From the cell containing the given text, extract its center point as (x, y) coordinate. 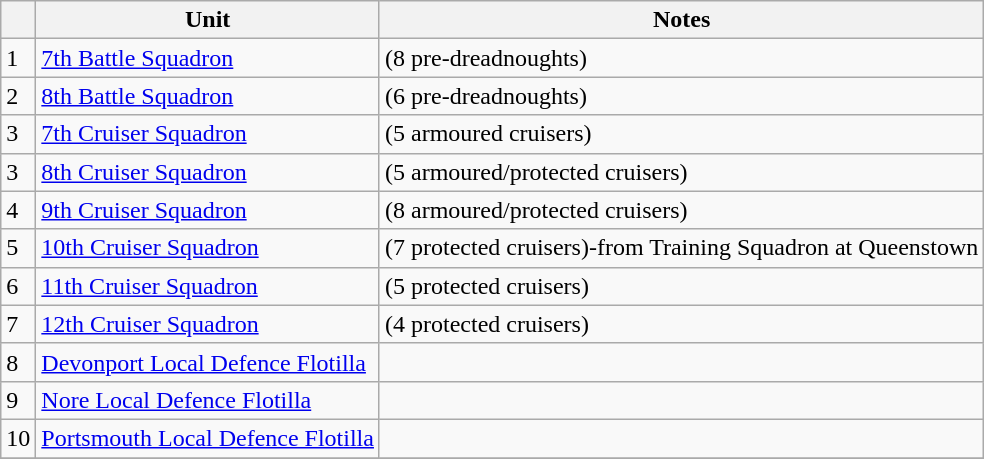
12th Cruiser Squadron (208, 324)
9th Cruiser Squadron (208, 210)
(5 armoured cruisers) (681, 134)
4 (18, 210)
(5 armoured/protected cruisers) (681, 172)
(4 protected cruisers) (681, 324)
8th Battle Squadron (208, 96)
Nore Local Defence Flotilla (208, 400)
11th Cruiser Squadron (208, 286)
(7 protected cruisers)-from Training Squadron at Queenstown (681, 248)
7 (18, 324)
7th Battle Squadron (208, 58)
6 (18, 286)
10 (18, 438)
10th Cruiser Squadron (208, 248)
(5 protected cruisers) (681, 286)
8th Cruiser Squadron (208, 172)
9 (18, 400)
Portsmouth Local Defence Flotilla (208, 438)
7th Cruiser Squadron (208, 134)
Unit (208, 20)
(8 armoured/protected cruisers) (681, 210)
(6 pre-dreadnoughts) (681, 96)
Devonport Local Defence Flotilla (208, 362)
5 (18, 248)
2 (18, 96)
(8 pre-dreadnoughts) (681, 58)
Notes (681, 20)
1 (18, 58)
8 (18, 362)
